Locate the cell with the specified text and output its (x, y) center coordinate. 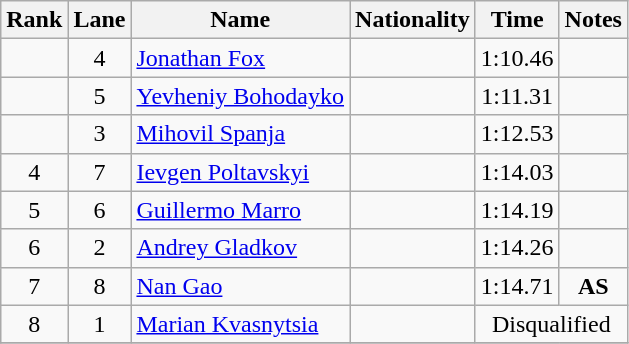
2 (100, 248)
Time (517, 20)
1:14.26 (517, 248)
1:12.53 (517, 134)
1 (100, 324)
AS (593, 286)
Guillermo Marro (240, 210)
1:11.31 (517, 96)
1:14.71 (517, 286)
Yevheniy Bohodayko (240, 96)
Rank (34, 20)
3 (100, 134)
Disqualified (551, 324)
Marian Kvasnytsia (240, 324)
1:14.03 (517, 172)
Notes (593, 20)
Andrey Gladkov (240, 248)
Nan Gao (240, 286)
1:10.46 (517, 58)
Ievgen Poltavskyi (240, 172)
Lane (100, 20)
Jonathan Fox (240, 58)
Name (240, 20)
Mihovil Spanja (240, 134)
Nationality (413, 20)
1:14.19 (517, 210)
